Detect which cell encompasses the target text, then output its [X, Y] center coordinate. 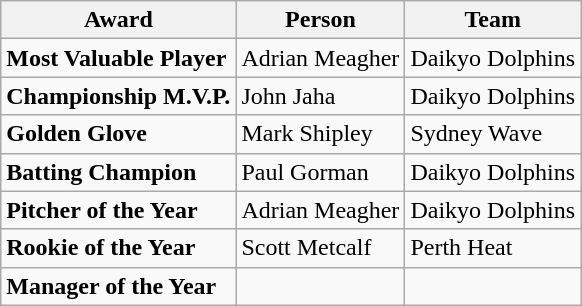
Mark Shipley [320, 134]
Sydney Wave [493, 134]
Person [320, 20]
Golden Glove [118, 134]
Batting Champion [118, 172]
Award [118, 20]
Rookie of the Year [118, 248]
Championship M.V.P. [118, 96]
Scott Metcalf [320, 248]
Manager of the Year [118, 286]
John Jaha [320, 96]
Team [493, 20]
Most Valuable Player [118, 58]
Perth Heat [493, 248]
Pitcher of the Year [118, 210]
Paul Gorman [320, 172]
